Determine the (x, y) coordinate at the center of the cell enclosing the given text.  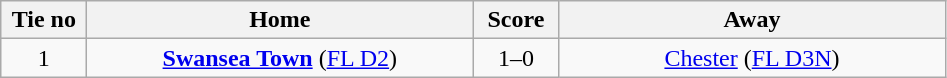
1–0 (516, 58)
1 (44, 58)
Tie no (44, 20)
Chester (FL D3N) (752, 58)
Score (516, 20)
Home (280, 20)
Away (752, 20)
Swansea Town (FL D2) (280, 58)
